Determine the (x, y) coordinate at the center of the cell enclosing the given text.  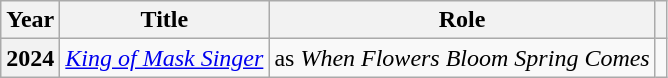
Year (30, 20)
Title (164, 20)
2024 (30, 58)
Role (462, 20)
King of Mask Singer (164, 58)
as When Flowers Bloom Spring Comes (462, 58)
